Return the (x, y) coordinate for the center point of the cell that contains the specified text.  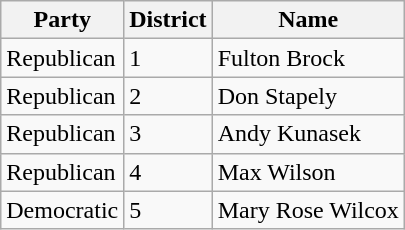
Mary Rose Wilcox (308, 210)
Andy Kunasek (308, 134)
1 (168, 58)
2 (168, 96)
Democratic (62, 210)
5 (168, 210)
Name (308, 20)
4 (168, 172)
District (168, 20)
Max Wilson (308, 172)
Don Stapely (308, 96)
Party (62, 20)
3 (168, 134)
Fulton Brock (308, 58)
